Identify which cell holds the provided text, then report its [x, y] central coordinate. 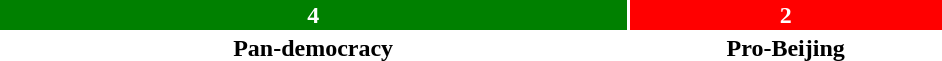
4 [313, 15]
2 [786, 15]
